Output the (x, y) coordinate of the center of the cell containing the given text.  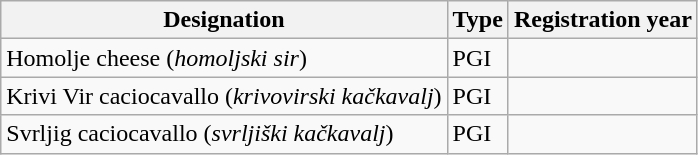
Krivi Vir caciocavallo (krivovirski kačkavalj) (224, 96)
Type (478, 20)
Registration year (602, 20)
Homolje cheese (homoljski sir) (224, 58)
Designation (224, 20)
Svrljig caciocavallo (svrljiški kačkavalj) (224, 134)
